Extract the (X, Y) coordinate from the center of the cell holding the provided text.  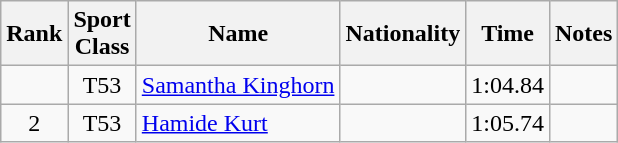
Nationality (403, 34)
2 (34, 123)
Hamide Kurt (238, 123)
Rank (34, 34)
Name (238, 34)
Samantha Kinghorn (238, 85)
1:05.74 (508, 123)
Notes (583, 34)
1:04.84 (508, 85)
Time (508, 34)
SportClass (102, 34)
